Find where the given text appears and provide that cell's center as [x, y] coordinate. 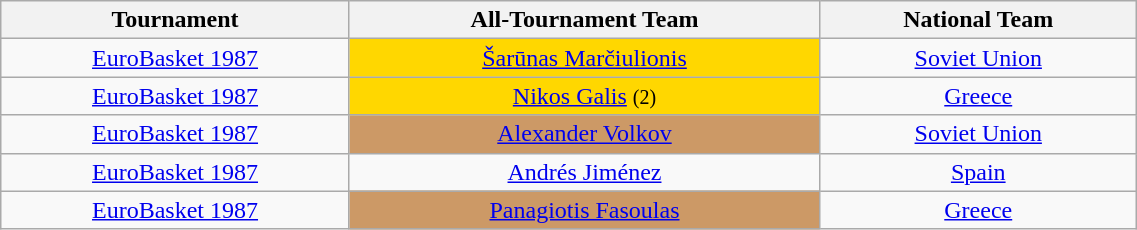
Panagiotis Fasoulas [584, 210]
Tournament [176, 20]
All-Tournament Team [584, 20]
Šarūnas Marčiulionis [584, 58]
Spain [978, 172]
Andrés Jiménez [584, 172]
National Team [978, 20]
Nikos Galis (2) [584, 96]
Alexander Volkov [584, 134]
